Search for the cell housing the specified text and yield its (X, Y) center coordinate. 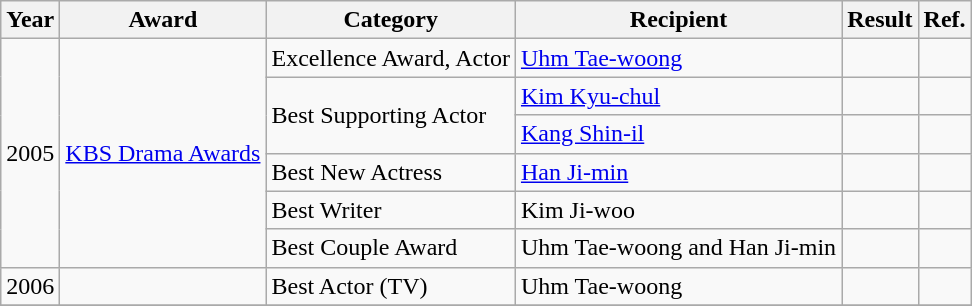
Award (163, 20)
Best New Actress (390, 172)
Recipient (678, 20)
Uhm Tae-woong and Han Ji-min (678, 248)
Best Supporting Actor (390, 115)
Result (880, 20)
KBS Drama Awards (163, 153)
Excellence Award, Actor (390, 58)
Best Couple Award (390, 248)
Year (30, 20)
Category (390, 20)
2006 (30, 286)
Kim Kyu-chul (678, 96)
Kang Shin-il (678, 134)
Best Writer (390, 210)
Ref. (944, 20)
Han Ji-min (678, 172)
Kim Ji-woo (678, 210)
2005 (30, 153)
Best Actor (TV) (390, 286)
